Scan for the cell matching the given text and deliver its [x, y] coordinate at center. 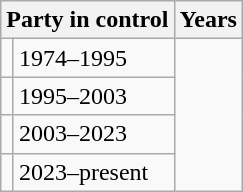
2003–2023 [94, 134]
Years [208, 20]
2023–present [94, 172]
1974–1995 [94, 58]
Party in control [88, 20]
1995–2003 [94, 96]
